Scan for the cell matching the given text and deliver its (X, Y) coordinate at center. 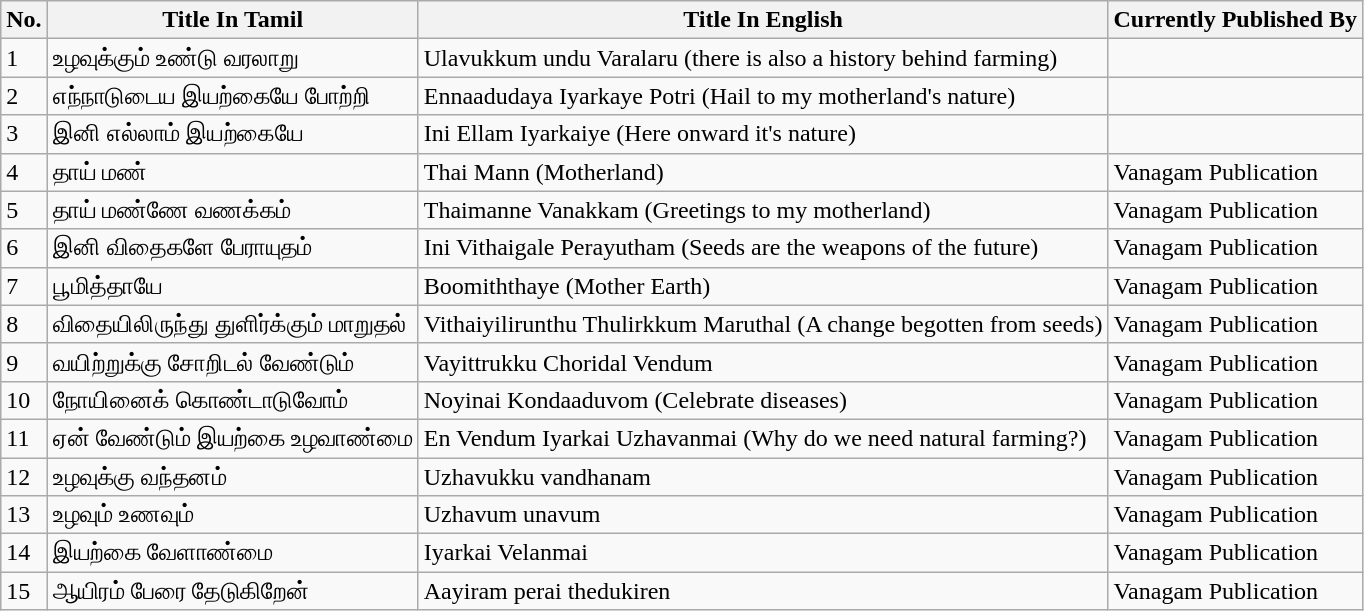
Ini Ellam Iyarkaiye (Here onward it's nature) (763, 134)
எந்நாடுடைய இயற்கையே போற்றி (232, 96)
Thaimanne Vanakkam (Greetings to my motherland) (763, 210)
உழவுக்கு வந்தனம் (232, 477)
Uzhavukku vandhanam (763, 477)
13 (24, 515)
தாய் மண் (232, 172)
9 (24, 362)
இனி விதைகளே பேராயுதம் (232, 248)
5 (24, 210)
Ennaadudaya Iyarkaye Potri (Hail to my motherland's nature) (763, 96)
Title In Tamil (232, 20)
4 (24, 172)
உழவும் உணவும் (232, 515)
Ulavukkum undu Varalaru (there is also a history behind farming) (763, 58)
இனி எல்லாம் இயற்கையே (232, 134)
Uzhavum unavum (763, 515)
Ini Vithaigale Perayutham (Seeds are the weapons of the future) (763, 248)
Thai Mann (Motherland) (763, 172)
நோயினைக் கொண்டாடுவோம் (232, 400)
தாய் மண்ணே வணக்கம் (232, 210)
12 (24, 477)
Title In English (763, 20)
பூமித்தாயே (232, 286)
7 (24, 286)
2 (24, 96)
Noyinai Kondaaduvom (Celebrate diseases) (763, 400)
Currently Published By (1236, 20)
வயிற்றுக்கு சோறிடல் வேண்டும் (232, 362)
8 (24, 324)
No. (24, 20)
Vithaiyilirunthu Thulirkkum Maruthal (A change begotten from seeds) (763, 324)
Boomiththaye (Mother Earth) (763, 286)
6 (24, 248)
Iyarkai Velanmai (763, 553)
உழவுக்கும் உண்டு வரலாறு (232, 58)
3 (24, 134)
14 (24, 553)
En Vendum Iyarkai Uzhavanmai (Why do we need natural farming?) (763, 438)
10 (24, 400)
ஆயிரம் பேரை தேடுகிறேன் (232, 591)
11 (24, 438)
விதையிலிருந்து துளிர்க்கும் மாறுதல் (232, 324)
15 (24, 591)
Aayiram perai thedukiren (763, 591)
இயற்கை வேளாண்மை (232, 553)
ஏன் வேண்டும் இயற்கை உழவாண்மை (232, 438)
1 (24, 58)
Vayittrukku Choridal Vendum (763, 362)
